Identify which cell holds the provided text, then report its (x, y) central coordinate. 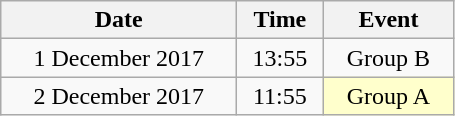
11:55 (280, 96)
2 December 2017 (119, 96)
1 December 2017 (119, 58)
Time (280, 20)
Date (119, 20)
Group B (388, 58)
Group A (388, 96)
13:55 (280, 58)
Event (388, 20)
